Return the [X, Y] coordinate for the center point of the cell that contains the specified text.  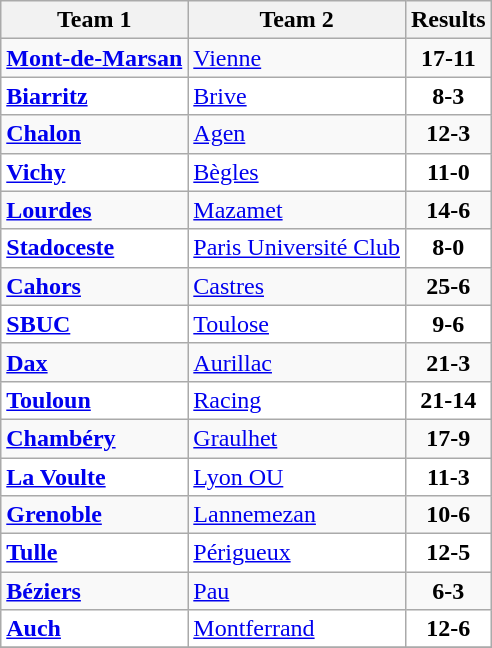
10-6 [448, 515]
Tulle [94, 553]
Agen [297, 134]
12-6 [448, 629]
14-6 [448, 210]
Paris Université Club [297, 248]
Graulhet [297, 438]
8-0 [448, 248]
Touloun [94, 400]
Biarritz [94, 96]
12-3 [448, 134]
Brive [297, 96]
Team 1 [94, 20]
Montferrand [297, 629]
Mont-de-Marsan [94, 58]
Béziers [94, 591]
25-6 [448, 286]
Vichy [94, 172]
12-5 [448, 553]
11-0 [448, 172]
SBUC [94, 324]
Lyon OU [297, 477]
17-11 [448, 58]
Lourdes [94, 210]
Lannemezan [297, 515]
Périgueux [297, 553]
Aurillac [297, 362]
Team 2 [297, 20]
Racing [297, 400]
Castres [297, 286]
Toulose [297, 324]
Chalon [94, 134]
Mazamet [297, 210]
17-9 [448, 438]
21-14 [448, 400]
Cahors [94, 286]
Results [448, 20]
11-3 [448, 477]
Dax [94, 362]
Pau [297, 591]
21-3 [448, 362]
La Voulte [94, 477]
8-3 [448, 96]
Bègles [297, 172]
6-3 [448, 591]
Auch [94, 629]
Stadoceste [94, 248]
Vienne [297, 58]
9-6 [448, 324]
Chambéry [94, 438]
Grenoble [94, 515]
